Identify which cell holds the provided text, then report its (x, y) central coordinate. 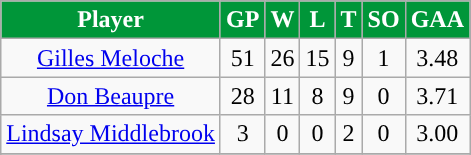
26 (282, 58)
Player (111, 20)
2 (348, 134)
W (282, 20)
8 (318, 96)
SO (384, 20)
3.00 (437, 134)
Lindsay Middlebrook (111, 134)
28 (242, 96)
3.71 (437, 96)
3.48 (437, 58)
L (318, 20)
GP (242, 20)
3 (242, 134)
15 (318, 58)
GAA (437, 20)
Gilles Meloche (111, 58)
11 (282, 96)
1 (384, 58)
T (348, 20)
Don Beaupre (111, 96)
51 (242, 58)
